For the text-containing cell, return its midpoint in [x, y] coordinate format. 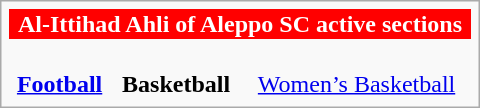
Women’s Basketball [356, 70]
Football [60, 70]
Basketball [176, 70]
Al-Ittihad Ahli of Aleppo SC active sections [240, 24]
